Extract the (X, Y) coordinate from the center of the cell holding the provided text.  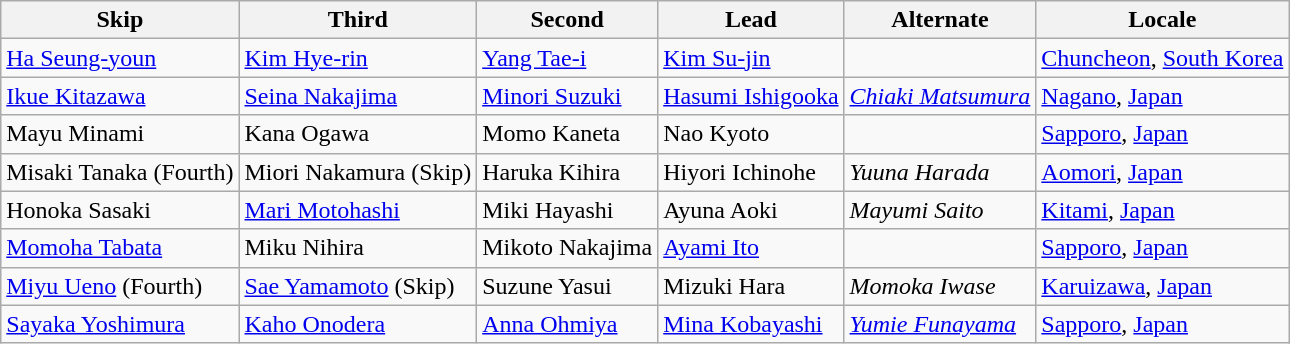
Mina Kobayashi (751, 324)
Ayami Ito (751, 248)
Ikue Kitazawa (120, 96)
Hiyori Ichinohe (751, 172)
Misaki Tanaka (Fourth) (120, 172)
Lead (751, 20)
Mayumi Saito (940, 210)
Haruka Kihira (568, 172)
Ayuna Aoki (751, 210)
Mayu Minami (120, 134)
Suzune Yasui (568, 286)
Mikoto Nakajima (568, 248)
Hasumi Ishigooka (751, 96)
Yuuna Harada (940, 172)
Third (358, 20)
Chiaki Matsumura (940, 96)
Ha Seung-youn (120, 58)
Sayaka Yoshimura (120, 324)
Mari Motohashi (358, 210)
Kana Ogawa (358, 134)
Minori Suzuki (568, 96)
Mizuki Hara (751, 286)
Kitami, Japan (1162, 210)
Chuncheon, South Korea (1162, 58)
Miki Hayashi (568, 210)
Skip (120, 20)
Yumie Funayama (940, 324)
Alternate (940, 20)
Anna Ohmiya (568, 324)
Kim Su-jin (751, 58)
Momoha Tabata (120, 248)
Karuizawa, Japan (1162, 286)
Yang Tae-i (568, 58)
Miku Nihira (358, 248)
Momo Kaneta (568, 134)
Sae Yamamoto (Skip) (358, 286)
Miyu Ueno (Fourth) (120, 286)
Second (568, 20)
Kim Hye-rin (358, 58)
Miori Nakamura (Skip) (358, 172)
Momoka Iwase (940, 286)
Nagano, Japan (1162, 96)
Nao Kyoto (751, 134)
Locale (1162, 20)
Kaho Onodera (358, 324)
Seina Nakajima (358, 96)
Aomori, Japan (1162, 172)
Honoka Sasaki (120, 210)
